For the text-containing cell, return its midpoint in [x, y] coordinate format. 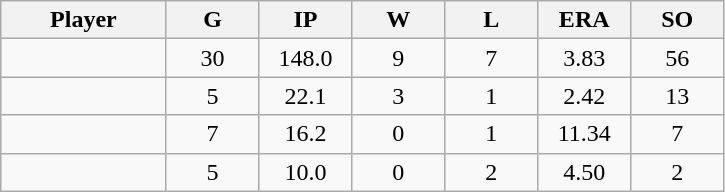
3.83 [584, 58]
SO [678, 20]
2.42 [584, 96]
G [212, 20]
W [398, 20]
3 [398, 96]
56 [678, 58]
ERA [584, 20]
10.0 [306, 172]
IP [306, 20]
L [492, 20]
16.2 [306, 134]
13 [678, 96]
22.1 [306, 96]
148.0 [306, 58]
Player [84, 20]
9 [398, 58]
11.34 [584, 134]
30 [212, 58]
4.50 [584, 172]
